Provide the (X, Y) coordinate of the cell's center where the given text is located.  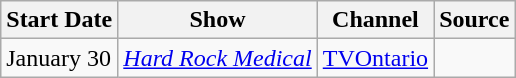
TVOntario (375, 58)
January 30 (60, 58)
Channel (375, 20)
Hard Rock Medical (218, 58)
Source (474, 20)
Show (218, 20)
Start Date (60, 20)
